From the cell containing the given text, extract its center point as (X, Y) coordinate. 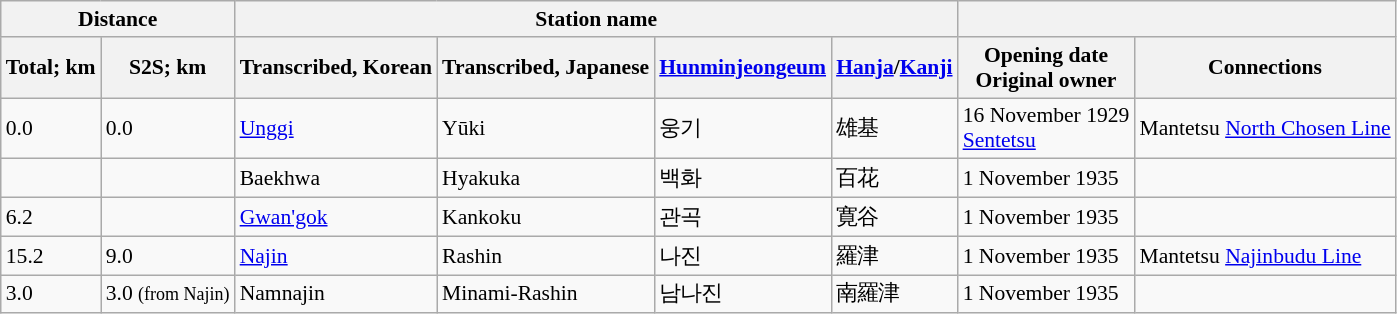
Yūki (546, 128)
Transcribed, Korean (336, 68)
16 November 1929Sentetsu (1046, 128)
Minami-Rashin (546, 294)
Gwan'gok (336, 218)
9.0 (168, 256)
S2S; km (168, 68)
Mantetsu North Chosen Line (1264, 128)
Distance (118, 19)
관곡 (742, 218)
남나진 (742, 294)
雄基 (894, 128)
Unggi (336, 128)
웅기 (742, 128)
Baekhwa (336, 178)
3.0 (51, 294)
羅津 (894, 256)
百花 (894, 178)
나진 (742, 256)
Connections (1264, 68)
Transcribed, Japanese (546, 68)
6.2 (51, 218)
Najin (336, 256)
Opening dateOriginal owner (1046, 68)
Hunminjeongeum (742, 68)
Total; km (51, 68)
寛谷 (894, 218)
Hyakuka (546, 178)
3.0 (from Najin) (168, 294)
Namnajin (336, 294)
Hanja/Kanji (894, 68)
15.2 (51, 256)
Mantetsu Najinbudu Line (1264, 256)
南羅津 (894, 294)
백화 (742, 178)
Station name (596, 19)
Rashin (546, 256)
Kankoku (546, 218)
